Detect which cell encompasses the target text, then output its (x, y) center coordinate. 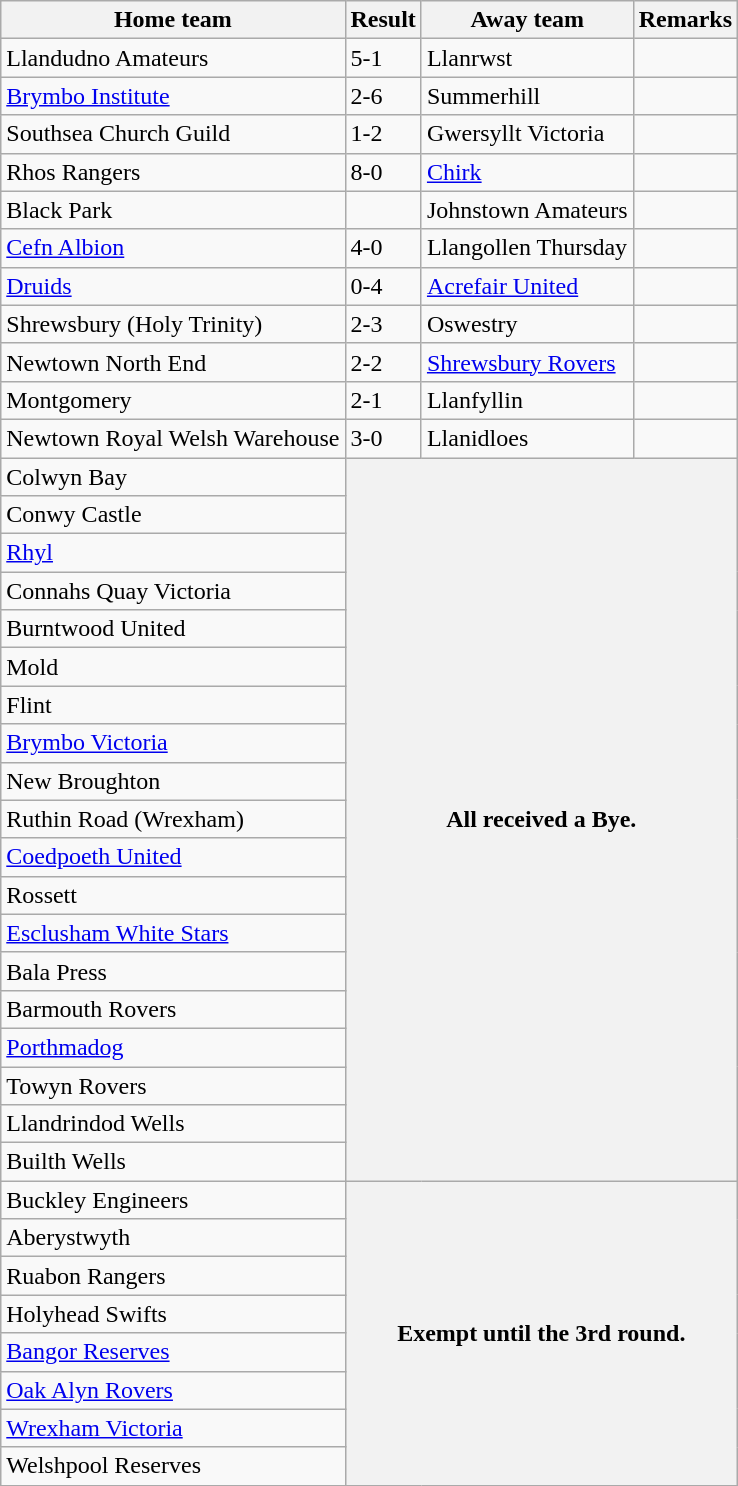
Llandudno Amateurs (173, 58)
Shrewsbury Rovers (527, 362)
Burntwood United (173, 629)
Conwy Castle (173, 515)
Colwyn Bay (173, 477)
1-2 (383, 134)
Exempt until the 3rd round. (542, 1333)
Builth Wells (173, 1162)
Holyhead Swifts (173, 1314)
Newtown Royal Welsh Warehouse (173, 438)
Mold (173, 667)
Llandrindod Wells (173, 1124)
Chirk (527, 172)
Southsea Church Guild (173, 134)
Cefn Albion (173, 248)
Druids (173, 286)
0-4 (383, 286)
Towyn Rovers (173, 1085)
Wrexham Victoria (173, 1428)
Rossett (173, 895)
Llanfyllin (527, 400)
2-1 (383, 400)
Summerhill (527, 96)
Johnstown Amateurs (527, 210)
3-0 (383, 438)
Montgomery (173, 400)
Ruthin Road (Wrexham) (173, 819)
Bangor Reserves (173, 1352)
Porthmadog (173, 1047)
8-0 (383, 172)
Black Park (173, 210)
Away team (527, 20)
Brymbo Institute (173, 96)
Acrefair United (527, 286)
5-1 (383, 58)
Coedpoeth United (173, 857)
4-0 (383, 248)
Remarks (685, 20)
2-2 (383, 362)
Ruabon Rangers (173, 1276)
Connahs Quay Victoria (173, 591)
Home team (173, 20)
Esclusham White Stars (173, 933)
Rhyl (173, 553)
Llanrwst (527, 58)
Newtown North End (173, 362)
Brymbo Victoria (173, 743)
Flint (173, 705)
Buckley Engineers (173, 1200)
Oswestry (527, 324)
Barmouth Rovers (173, 1009)
Shrewsbury (Holy Trinity) (173, 324)
2-3 (383, 324)
Aberystwyth (173, 1238)
Gwersyllt Victoria (527, 134)
Result (383, 20)
Bala Press (173, 971)
All received a Bye. (542, 820)
Welshpool Reserves (173, 1466)
Rhos Rangers (173, 172)
New Broughton (173, 781)
Llanidloes (527, 438)
2-6 (383, 96)
Oak Alyn Rovers (173, 1390)
Llangollen Thursday (527, 248)
